Find where the given text appears and provide that cell's center as [X, Y] coordinate. 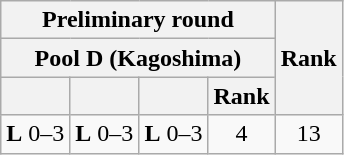
Pool D (Kagoshima) [138, 58]
4 [242, 134]
13 [308, 134]
Preliminary round [138, 20]
